Determine the [x, y] coordinate at the center of the cell enclosing the given text.  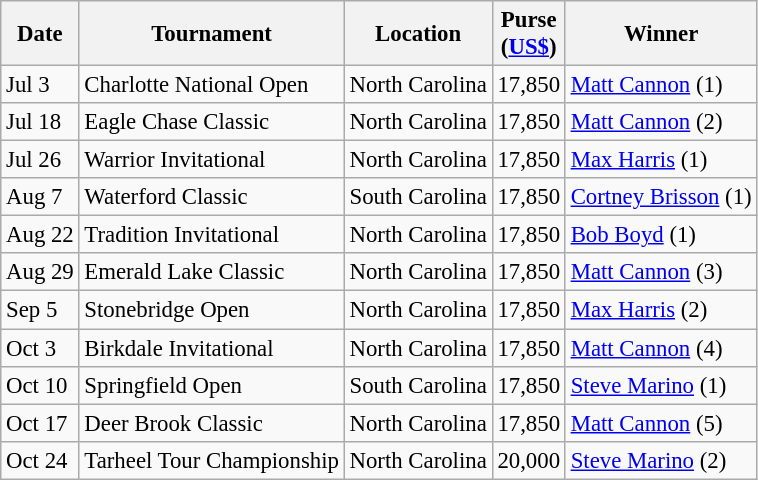
Oct 24 [40, 460]
Steve Marino (2) [661, 460]
Tarheel Tour Championship [212, 460]
Oct 3 [40, 348]
Aug 29 [40, 273]
Sep 5 [40, 310]
Date [40, 34]
Matt Cannon (3) [661, 273]
Matt Cannon (2) [661, 122]
Bob Boyd (1) [661, 235]
Jul 3 [40, 85]
Matt Cannon (4) [661, 348]
Cortney Brisson (1) [661, 197]
Birkdale Invitational [212, 348]
Max Harris (2) [661, 310]
Emerald Lake Classic [212, 273]
20,000 [528, 460]
Deer Brook Classic [212, 423]
Eagle Chase Classic [212, 122]
Matt Cannon (1) [661, 85]
Jul 26 [40, 160]
Tournament [212, 34]
Aug 22 [40, 235]
Aug 7 [40, 197]
Location [418, 34]
Waterford Classic [212, 197]
Matt Cannon (5) [661, 423]
Tradition Invitational [212, 235]
Steve Marino (1) [661, 385]
Purse(US$) [528, 34]
Stonebridge Open [212, 310]
Springfield Open [212, 385]
Oct 10 [40, 385]
Max Harris (1) [661, 160]
Oct 17 [40, 423]
Charlotte National Open [212, 85]
Warrior Invitational [212, 160]
Jul 18 [40, 122]
Winner [661, 34]
